Provide the [X, Y] coordinate of the cell's center where the given text is located.  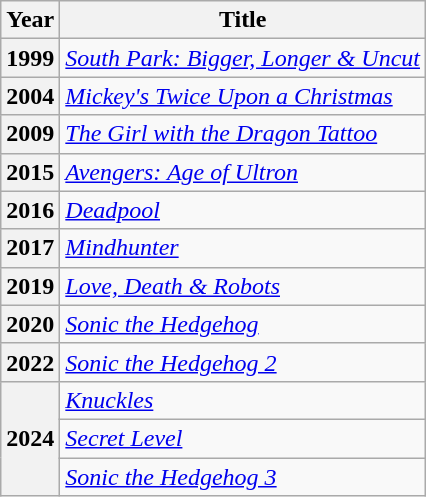
2019 [30, 286]
2022 [30, 362]
Deadpool [243, 210]
Sonic the Hedgehog 3 [243, 477]
Mickey's Twice Upon a Christmas [243, 96]
Year [30, 20]
South Park: Bigger, Longer & Uncut [243, 58]
Love, Death & Robots [243, 286]
2024 [30, 438]
Sonic the Hedgehog 2 [243, 362]
1999 [30, 58]
The Girl with the Dragon Tattoo [243, 134]
2004 [30, 96]
2009 [30, 134]
2017 [30, 248]
Mindhunter [243, 248]
Avengers: Age of Ultron [243, 172]
2015 [30, 172]
Sonic the Hedgehog [243, 324]
Secret Level [243, 438]
Title [243, 20]
2016 [30, 210]
2020 [30, 324]
Knuckles [243, 400]
